Scan for the cell matching the given text and deliver its [x, y] coordinate at center. 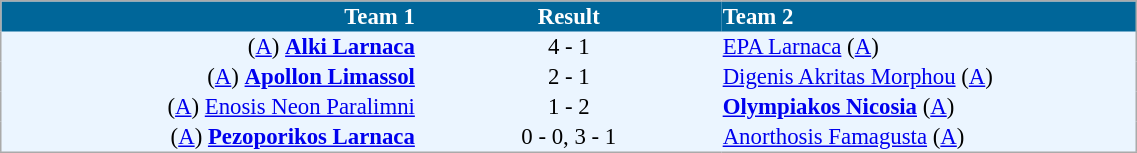
1 - 2 [568, 107]
(A) Alki Larnaca [209, 47]
0 - 0, 3 - 1 [568, 137]
Team 1 [209, 16]
4 - 1 [568, 47]
(A) Pezoporikos Larnaca [209, 137]
Digenis Akritas Morphou (A) [929, 77]
(A) Enosis Neon Paralimni [209, 107]
Team 2 [929, 16]
Olympiakos Nicosia (A) [929, 107]
EPA Larnaca (A) [929, 47]
2 - 1 [568, 77]
Anorthosis Famagusta (A) [929, 137]
Result [568, 16]
(A) Apollon Limassol [209, 77]
